Return the [x, y] coordinate for the center point of the cell that contains the specified text.  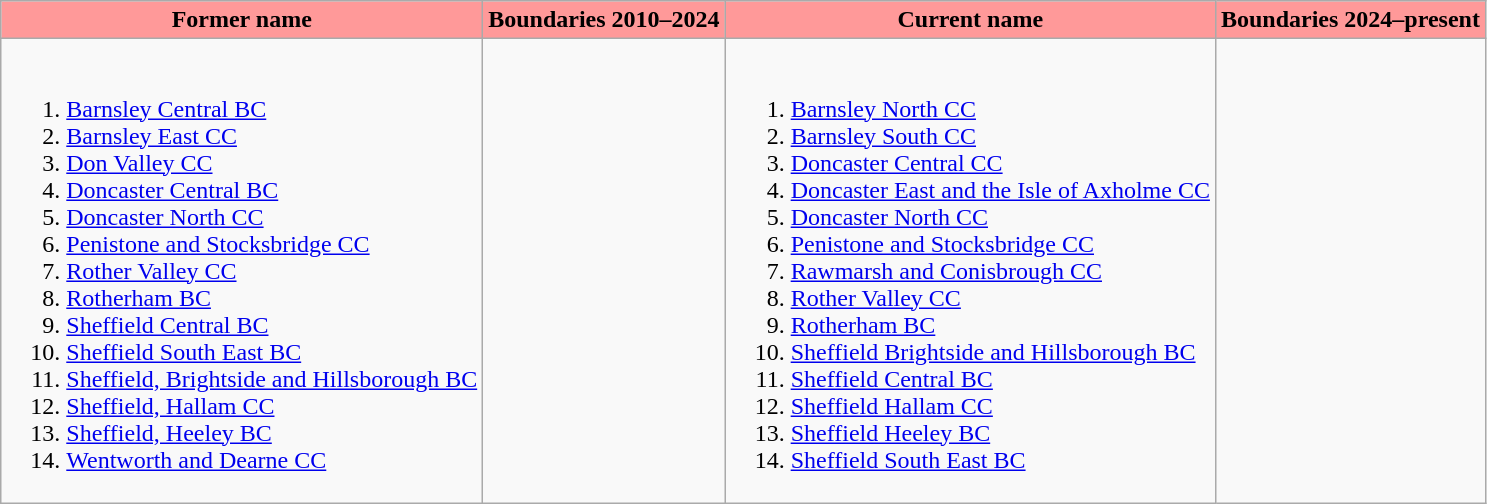
Boundaries 2010–2024 [604, 20]
Boundaries 2024–present [1350, 20]
Former name [242, 20]
Current name [970, 20]
